Return (x, y) of the center of cell containing provided text 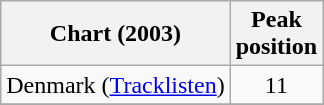
Chart (2003) (116, 34)
11 (276, 85)
Denmark (Tracklisten) (116, 85)
Peakposition (276, 34)
